Pinpoint the cell where the given text exists, returning its [x, y] midpoint coordinate. 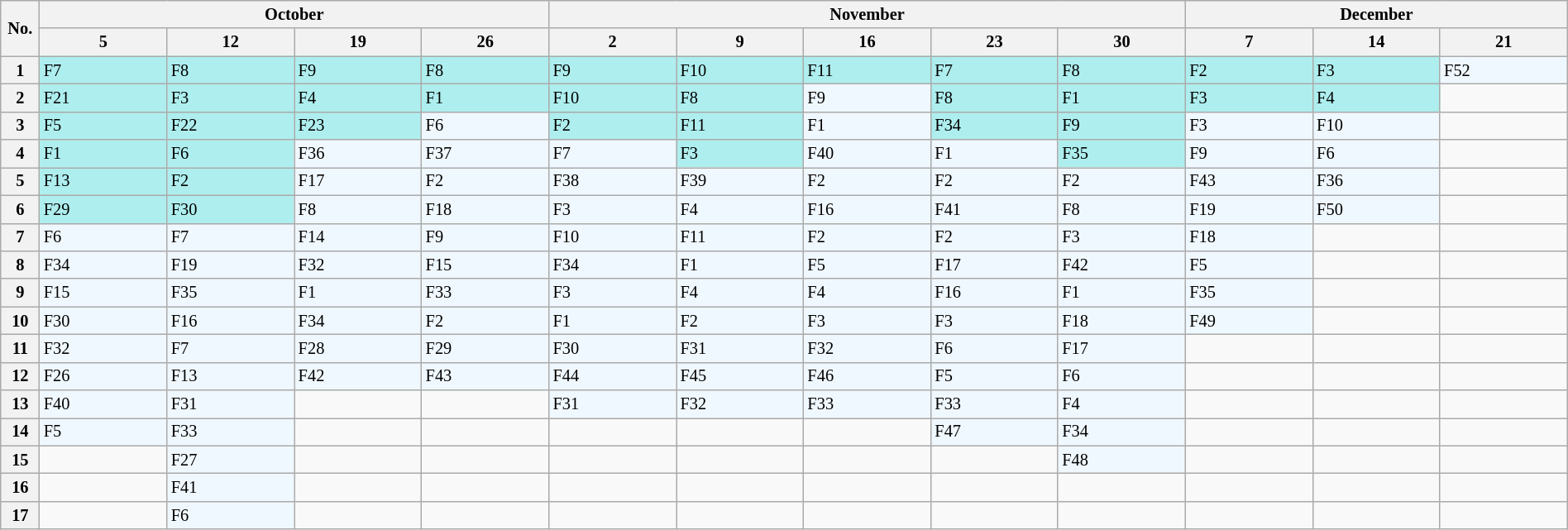
October [294, 14]
8 [20, 265]
F22 [231, 126]
F14 [358, 237]
F28 [358, 348]
F38 [613, 181]
6 [20, 209]
F49 [1249, 321]
3 [20, 126]
F52 [1503, 70]
F50 [1376, 209]
F39 [740, 181]
15 [20, 460]
F27 [231, 460]
F47 [994, 432]
F23 [358, 126]
30 [1121, 42]
December [1376, 14]
F44 [613, 376]
F26 [103, 376]
26 [485, 42]
19 [358, 42]
13 [20, 404]
1 [20, 70]
10 [20, 321]
4 [20, 154]
No. [20, 28]
November [868, 14]
F37 [485, 154]
F46 [868, 376]
F21 [103, 98]
F45 [740, 376]
23 [994, 42]
11 [20, 348]
21 [1503, 42]
F48 [1121, 460]
17 [20, 515]
